Extract the (x, y) coordinate from the center of the cell holding the provided text.  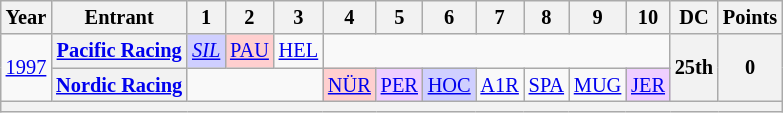
JER (648, 85)
5 (400, 17)
Pacific Racing (119, 51)
0 (750, 68)
9 (598, 17)
1997 (26, 68)
SIL (206, 51)
Year (26, 17)
Entrant (119, 17)
SPA (546, 85)
7 (500, 17)
PER (400, 85)
25th (694, 68)
4 (350, 17)
PAU (250, 51)
MUG (598, 85)
10 (648, 17)
8 (546, 17)
6 (450, 17)
Points (750, 17)
NÜR (350, 85)
Nordic Racing (119, 85)
A1R (500, 85)
HOC (450, 85)
1 (206, 17)
2 (250, 17)
DC (694, 17)
3 (298, 17)
HEL (298, 51)
